Output the (X, Y) coordinate of the center of the cell containing the given text.  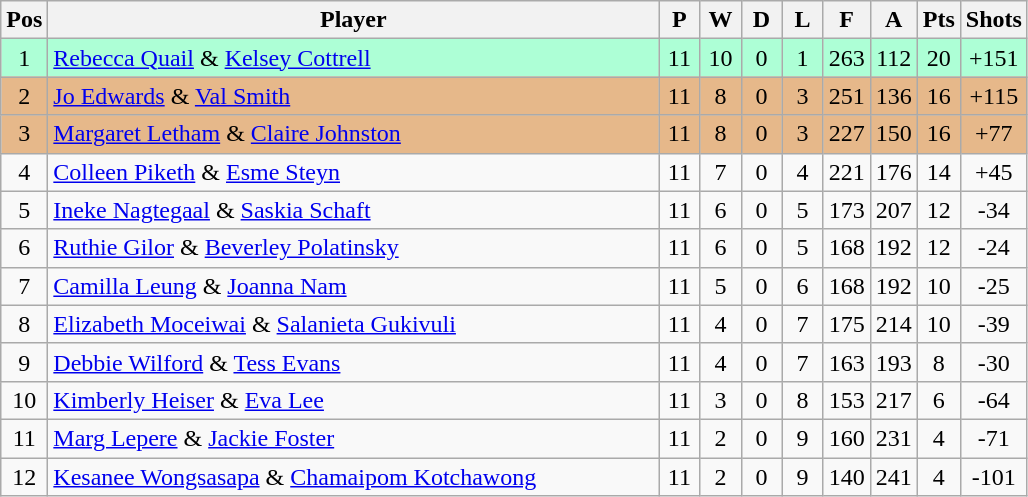
Marg Lepere & Jackie Foster (354, 438)
D (762, 20)
A (894, 20)
251 (846, 96)
Debbie Wilford & Tess Evans (354, 362)
Pts (938, 20)
P (680, 20)
Kimberly Heiser & Eva Lee (354, 400)
-101 (994, 477)
193 (894, 362)
214 (894, 324)
136 (894, 96)
Shots (994, 20)
Rebecca Quail & Kelsey Cottrell (354, 58)
217 (894, 400)
-24 (994, 248)
+45 (994, 172)
Ruthie Gilor & Beverley Polatinsky (354, 248)
231 (894, 438)
-39 (994, 324)
Camilla Leung & Joanna Nam (354, 286)
Jo Edwards & Val Smith (354, 96)
+151 (994, 58)
Colleen Piketh & Esme Steyn (354, 172)
Margaret Letham & Claire Johnston (354, 134)
-71 (994, 438)
153 (846, 400)
Elizabeth Moceiwai & Salanieta Gukivuli (354, 324)
20 (938, 58)
175 (846, 324)
Ineke Nagtegaal & Saskia Schaft (354, 210)
-25 (994, 286)
+115 (994, 96)
112 (894, 58)
14 (938, 172)
F (846, 20)
Kesanee Wongsasapa & Chamaipom Kotchawong (354, 477)
+77 (994, 134)
Pos (24, 20)
-34 (994, 210)
227 (846, 134)
176 (894, 172)
163 (846, 362)
160 (846, 438)
-30 (994, 362)
L (802, 20)
140 (846, 477)
Player (354, 20)
263 (846, 58)
173 (846, 210)
207 (894, 210)
241 (894, 477)
221 (846, 172)
150 (894, 134)
-64 (994, 400)
W (720, 20)
